Detect which cell encompasses the target text, then output its (X, Y) center coordinate. 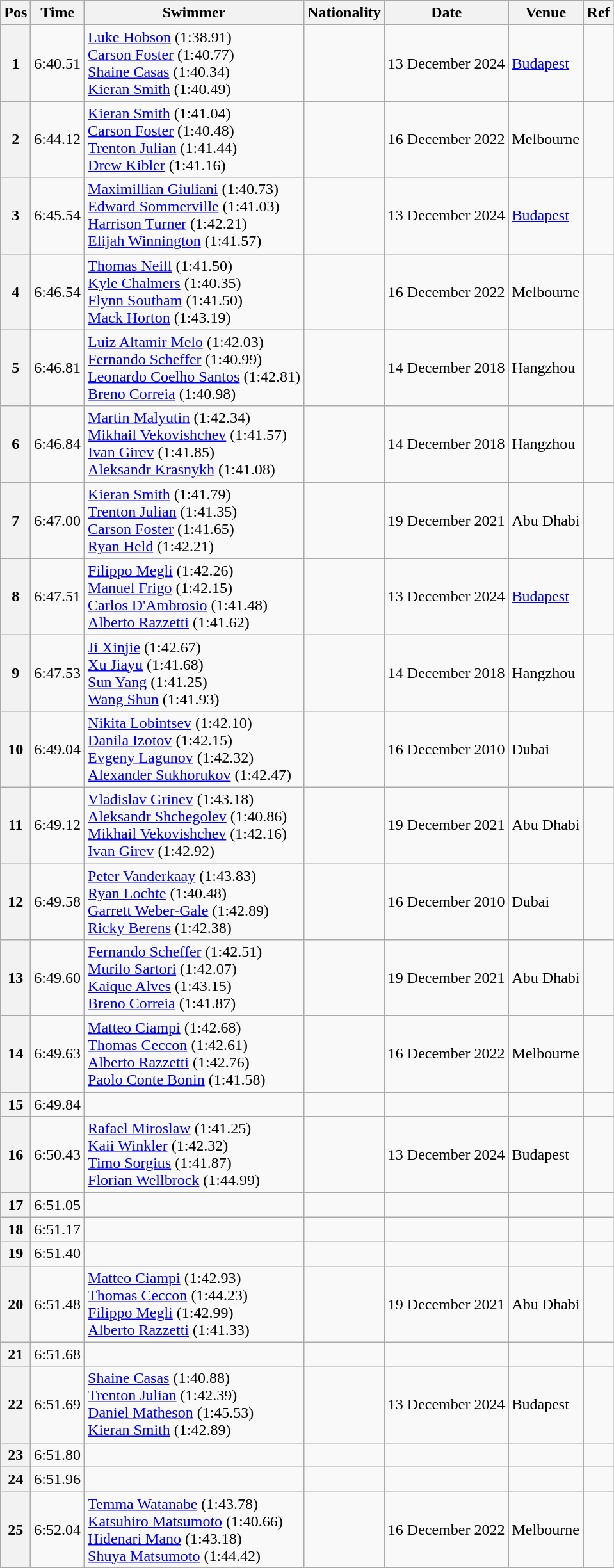
23 (15, 1455)
Matteo Ciampi (1:42.68)Thomas Ceccon (1:42.61)Alberto Razzetti (1:42.76)Paolo Conte Bonin (1:41.58) (195, 1054)
Swimmer (195, 13)
12 (15, 901)
6:49.04 (58, 749)
6:47.53 (58, 672)
Ref (598, 13)
8 (15, 597)
Kieran Smith (1:41.79)Trenton Julian (1:41.35)Carson Foster (1:41.65)Ryan Held (1:42.21) (195, 520)
6:49.84 (58, 1104)
Kieran Smith (1:41.04)Carson Foster (1:40.48)Trenton Julian (1:41.44)Drew Kibler (1:41.16) (195, 140)
6:46.54 (58, 292)
6:47.51 (58, 597)
6:50.43 (58, 1155)
1 (15, 63)
6 (15, 444)
16 (15, 1155)
17 (15, 1205)
Martin Malyutin (1:42.34)Mikhail Vekovishchev (1:41.57)Ivan Girev (1:41.85)Aleksandr Krasnykh (1:41.08) (195, 444)
6:51.05 (58, 1205)
Fernando Scheffer (1:42.51)Murilo Sartori (1:42.07)Kaique Alves (1:43.15)Breno Correia (1:41.87) (195, 978)
14 (15, 1054)
Filippo Megli (1:42.26)Manuel Frigo (1:42.15)Carlos D'Ambrosio (1:41.48)Alberto Razzetti (1:41.62) (195, 597)
Ji Xinjie (1:42.67)Xu Jiayu (1:41.68)Sun Yang (1:41.25)Wang Shun (1:41.93) (195, 672)
Shaine Casas (1:40.88)Trenton Julian (1:42.39)Daniel Matheson (1:45.53)Kieran Smith (1:42.89) (195, 1405)
Matteo Ciampi (1:42.93)Thomas Ceccon (1:44.23)Filippo Megli (1:42.99)Alberto Razzetti (1:41.33) (195, 1304)
6:51.96 (58, 1479)
6:51.69 (58, 1405)
Luke Hobson (1:38.91)Carson Foster (1:40.77)Shaine Casas (1:40.34)Kieran Smith (1:40.49) (195, 63)
21 (15, 1354)
2 (15, 140)
19 (15, 1254)
6:49.60 (58, 978)
Thomas Neill (1:41.50)Kyle Chalmers (1:40.35)Flynn Southam (1:41.50)Mack Horton (1:43.19) (195, 292)
22 (15, 1405)
6:51.68 (58, 1354)
6:40.51 (58, 63)
6:51.17 (58, 1229)
24 (15, 1479)
Vladislav Grinev (1:43.18)Aleksandr Shchegolev (1:40.86)Mikhail Vekovishchev (1:42.16)Ivan Girev (1:42.92) (195, 825)
6:52.04 (58, 1529)
11 (15, 825)
Date (446, 13)
20 (15, 1304)
6:46.84 (58, 444)
Rafael Miroslaw (1:41.25)Kaii Winkler (1:42.32)Timo Sorgius (1:41.87)Florian Wellbrock (1:44.99) (195, 1155)
Nikita Lobintsev (1:42.10)Danila Izotov (1:42.15)Evgeny Lagunov (1:42.32)Alexander Sukhorukov (1:42.47) (195, 749)
6:49.63 (58, 1054)
6:44.12 (58, 140)
6:51.80 (58, 1455)
Maximillian Giuliani (1:40.73)Edward Sommerville (1:41.03)Harrison Turner (1:42.21)Elijah Winnington (1:41.57) (195, 215)
6:45.54 (58, 215)
10 (15, 749)
3 (15, 215)
Luiz Altamir Melo (1:42.03)Fernando Scheffer (1:40.99)Leonardo Coelho Santos (1:42.81)Breno Correia (1:40.98) (195, 368)
6:47.00 (58, 520)
Peter Vanderkaay (1:43.83)Ryan Lochte (1:40.48)Garrett Weber-Gale (1:42.89)Ricky Berens (1:42.38) (195, 901)
Venue (545, 13)
6:49.12 (58, 825)
Pos (15, 13)
9 (15, 672)
6:46.81 (58, 368)
25 (15, 1529)
18 (15, 1229)
6:51.40 (58, 1254)
6:51.48 (58, 1304)
6:49.58 (58, 901)
7 (15, 520)
4 (15, 292)
Time (58, 13)
Temma Watanabe (1:43.78)Katsuhiro Matsumoto (1:40.66)Hidenari Mano (1:43.18)Shuya Matsumoto (1:44.42) (195, 1529)
13 (15, 978)
5 (15, 368)
15 (15, 1104)
Nationality (344, 13)
